Detect which cell encompasses the target text, then output its [x, y] center coordinate. 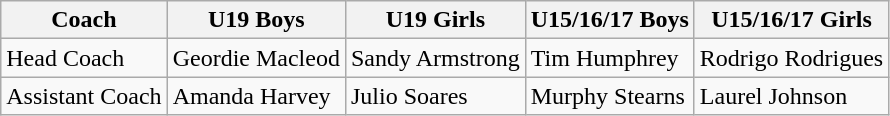
Rodrigo Rodrigues [791, 58]
Laurel Johnson [791, 96]
U15/16/17 Girls [791, 20]
U15/16/17 Boys [610, 20]
Head Coach [84, 58]
U19 Girls [435, 20]
Coach [84, 20]
Sandy Armstrong [435, 58]
Tim Humphrey [610, 58]
Julio Soares [435, 96]
U19 Boys [256, 20]
Murphy Stearns [610, 96]
Geordie Macleod [256, 58]
Assistant Coach [84, 96]
Amanda Harvey [256, 96]
